From the cell containing the given text, extract its center point as [x, y] coordinate. 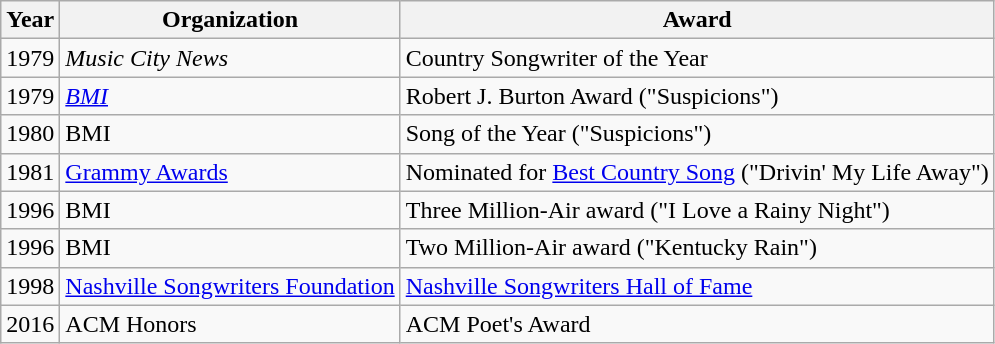
Song of the Year ("Suspicions") [697, 134]
Two Million-Air award ("Kentucky Rain") [697, 248]
1998 [30, 286]
Grammy Awards [230, 172]
ACM Honors [230, 324]
2016 [30, 324]
Three Million-Air award ("I Love a Rainy Night") [697, 210]
Nominated for Best Country Song ("Drivin' My Life Away") [697, 172]
Organization [230, 20]
1981 [30, 172]
Nashville Songwriters Hall of Fame [697, 286]
ACM Poet's Award [697, 324]
Country Songwriter of the Year [697, 58]
Year [30, 20]
Music City News [230, 58]
1980 [30, 134]
Award [697, 20]
Robert J. Burton Award ("Suspicions") [697, 96]
Nashville Songwriters Foundation [230, 286]
